Determine the [X, Y] coordinate at the center of the cell enclosing the given text.  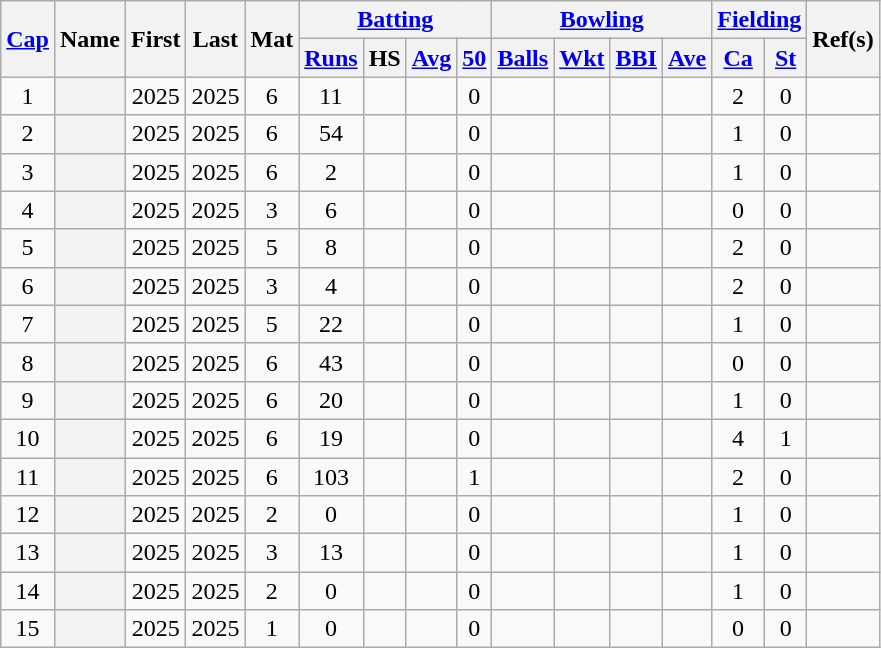
43 [331, 362]
Bowling [602, 20]
19 [331, 438]
20 [331, 400]
Cap [28, 39]
15 [28, 629]
Ave [686, 58]
Avg [432, 58]
Wkt [582, 58]
14 [28, 591]
Last [216, 39]
Ca [738, 58]
HS [384, 58]
Balls [523, 58]
22 [331, 324]
12 [28, 515]
Ref(s) [843, 39]
7 [28, 324]
50 [474, 58]
Runs [331, 58]
Name [90, 39]
54 [331, 134]
Batting [396, 20]
9 [28, 400]
103 [331, 477]
Mat [272, 39]
Fielding [760, 20]
First [156, 39]
BBI [636, 58]
10 [28, 438]
St [786, 58]
